Provide the [x, y] coordinate of the cell's center where the given text is located.  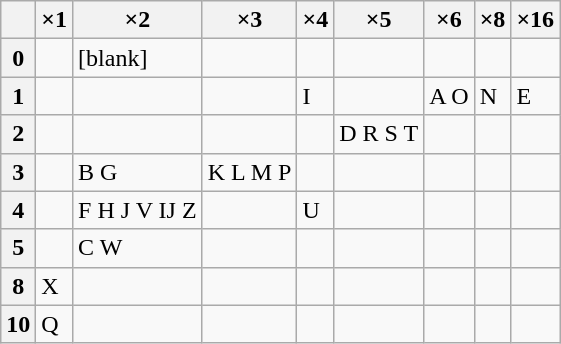
5 [18, 248]
[blank] [138, 58]
×4 [316, 20]
K L M P [250, 172]
×6 [449, 20]
A O [449, 96]
U [316, 210]
1 [18, 96]
×1 [54, 20]
×2 [138, 20]
×3 [250, 20]
2 [18, 134]
8 [18, 286]
0 [18, 58]
×5 [379, 20]
X [54, 286]
3 [18, 172]
B G [138, 172]
D R S T [379, 134]
×16 [536, 20]
4 [18, 210]
E [536, 96]
F H J V IJ Z [138, 210]
N [492, 96]
Q [54, 324]
I [316, 96]
10 [18, 324]
×8 [492, 20]
C W [138, 248]
